Determine the [X, Y] coordinate at the center of the cell enclosing the given text.  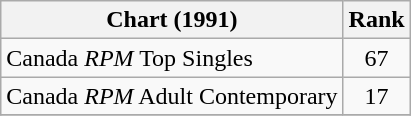
17 [376, 96]
Rank [376, 20]
Canada RPM Adult Contemporary [172, 96]
Chart (1991) [172, 20]
Canada RPM Top Singles [172, 58]
67 [376, 58]
